Pinpoint the cell where the given text exists, returning its [X, Y] midpoint coordinate. 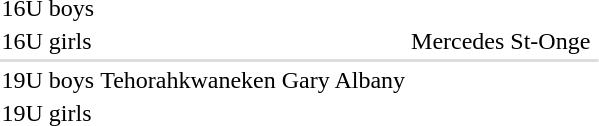
16U girls [48, 41]
Tehorahkwaneken Gary Albany [253, 80]
Mercedes St-Onge [501, 41]
19U boys [48, 80]
